Return [X, Y] of the center of cell containing provided text 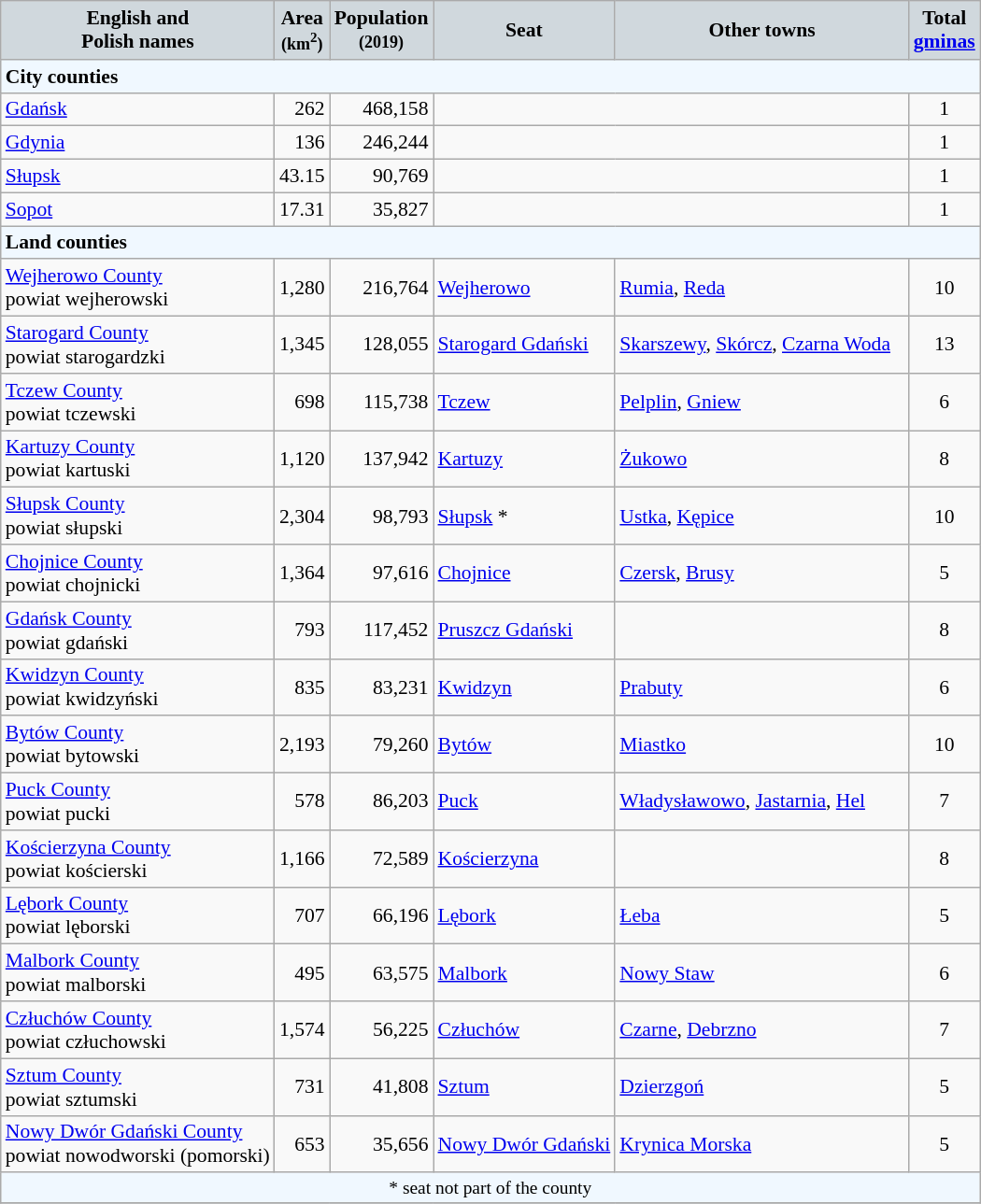
115,738 [381, 402]
Nowy Dwór Gdański County powiat nowodworski (pomorski) [138, 1143]
41,808 [381, 1087]
Skarszewy, Skórcz, Czarna Woda [761, 346]
Seat [525, 30]
97,616 [381, 574]
86,203 [381, 801]
Kwidzyn County powiat kwidzyński [138, 687]
17.31 [303, 209]
216,764 [381, 288]
56,225 [381, 1029]
Malbork [525, 973]
Słupsk County powiat słupski [138, 516]
Tczew [525, 402]
Dzierzgoń [761, 1087]
90,769 [381, 177]
Nowy Staw [761, 973]
Kościerzyna [525, 859]
Tczew County powiat tczewski [138, 402]
35,827 [381, 209]
Bytów [525, 745]
Starogard County powiat starogardzki [138, 346]
98,793 [381, 516]
63,575 [381, 973]
653 [303, 1143]
578 [303, 801]
707 [303, 915]
Prabuty [761, 687]
Wejherowo County powiat wejherowski [138, 288]
698 [303, 402]
137,942 [381, 460]
Puck [525, 801]
Total gminas [945, 30]
1,280 [303, 288]
731 [303, 1087]
468,158 [381, 109]
English and Polish names [138, 30]
Sztum [525, 1087]
66,196 [381, 915]
Władysławowo, Jastarnia, Hel [761, 801]
Słupsk [138, 177]
117,452 [381, 630]
Bytów County powiat bytowski [138, 745]
Pruszcz Gdański [525, 630]
Rumia, Reda [761, 288]
Chojnice County powiat chojnicki [138, 574]
Gdańsk [138, 109]
Krynica Morska [761, 1143]
Starogard Gdański [525, 346]
* seat not part of the county [490, 1188]
Człuchów County powiat człuchowski [138, 1029]
Malbork County powiat malborski [138, 973]
Gdańsk County powiat gdański [138, 630]
43.15 [303, 177]
128,055 [381, 346]
Land counties [490, 243]
Kartuzy [525, 460]
Kwidzyn [525, 687]
Czarne, Debrzno [761, 1029]
Kartuzy County powiat kartuski [138, 460]
Słupsk * [525, 516]
Area (km2) [303, 30]
1,345 [303, 346]
136 [303, 143]
Miastko [761, 745]
Żukowo [761, 460]
Lębork County powiat lęborski [138, 915]
835 [303, 687]
Nowy Dwór Gdański [525, 1143]
Population (2019) [381, 30]
246,244 [381, 143]
1,120 [303, 460]
Łeba [761, 915]
Chojnice [525, 574]
83,231 [381, 687]
Lębork [525, 915]
Sopot [138, 209]
Czersk, Brusy [761, 574]
72,589 [381, 859]
Gdynia [138, 143]
Sztum County powiat sztumski [138, 1087]
Puck County powiat pucki [138, 801]
1,574 [303, 1029]
Wejherowo [525, 288]
Pelplin, Gniew [761, 402]
Other towns [761, 30]
1,166 [303, 859]
79,260 [381, 745]
35,656 [381, 1143]
793 [303, 630]
City counties [490, 77]
13 [945, 346]
Człuchów [525, 1029]
1,364 [303, 574]
Ustka, Kępice [761, 516]
2,304 [303, 516]
Kościerzyna County powiat kościerski [138, 859]
262 [303, 109]
2,193 [303, 745]
495 [303, 973]
